Provide the (x, y) coordinate of the cell's center where the given text is located.  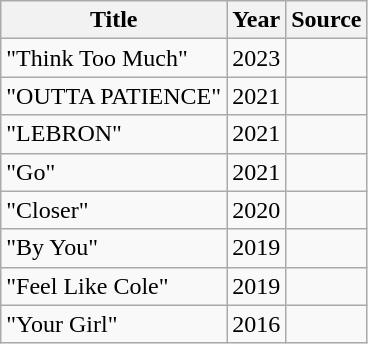
"Think Too Much" (114, 58)
2016 (256, 324)
2023 (256, 58)
"Feel Like Cole" (114, 286)
"Your Girl" (114, 324)
"Closer" (114, 210)
"LEBRON" (114, 134)
Source (326, 20)
Title (114, 20)
"Go" (114, 172)
"By You" (114, 248)
Year (256, 20)
"OUTTA PATIENCE" (114, 96)
2020 (256, 210)
